Extract the (x, y) coordinate from the center of the cell holding the provided text.  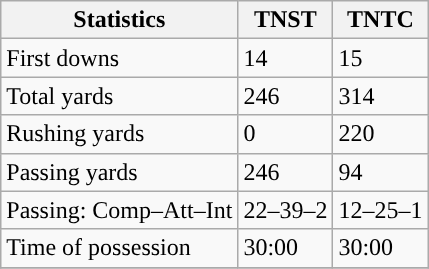
14 (286, 58)
Rushing yards (120, 134)
Passing yards (120, 172)
220 (380, 134)
Time of possession (120, 248)
22–39–2 (286, 210)
Total yards (120, 96)
0 (286, 134)
TNTC (380, 20)
Passing: Comp–Att–Int (120, 210)
15 (380, 58)
First downs (120, 58)
12–25–1 (380, 210)
314 (380, 96)
TNST (286, 20)
94 (380, 172)
Statistics (120, 20)
